Return the [X, Y] coordinate for the center point of the cell that contains the specified text.  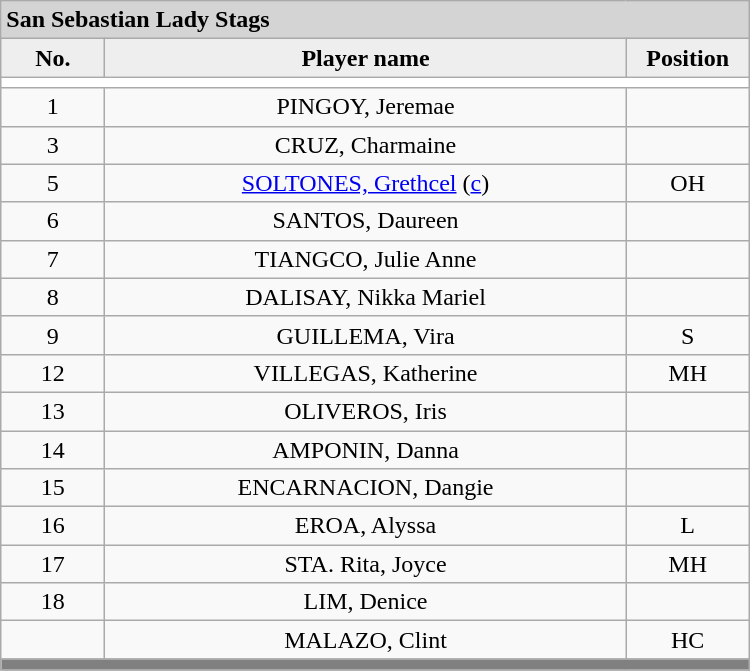
OH [688, 183]
Position [688, 58]
1 [53, 107]
6 [53, 221]
HC [688, 640]
13 [53, 411]
EROA, Alyssa [366, 526]
STA. Rita, Joyce [366, 564]
16 [53, 526]
LIM, Denice [366, 602]
17 [53, 564]
7 [53, 259]
12 [53, 373]
GUILLEMA, Vira [366, 335]
MALAZO, Clint [366, 640]
14 [53, 449]
Player name [366, 58]
3 [53, 145]
OLIVEROS, Iris [366, 411]
DALISAY, Nikka Mariel [366, 297]
CRUZ, Charmaine [366, 145]
18 [53, 602]
SANTOS, Daureen [366, 221]
TIANGCO, Julie Anne [366, 259]
SOLTONES, Grethcel (c) [366, 183]
PINGOY, Jeremae [366, 107]
5 [53, 183]
9 [53, 335]
AMPONIN, Danna [366, 449]
S [688, 335]
ENCARNACION, Dangie [366, 488]
San Sebastian Lady Stags [375, 20]
No. [53, 58]
15 [53, 488]
8 [53, 297]
VILLEGAS, Katherine [366, 373]
L [688, 526]
